Detect which cell encompasses the target text, then output its [x, y] center coordinate. 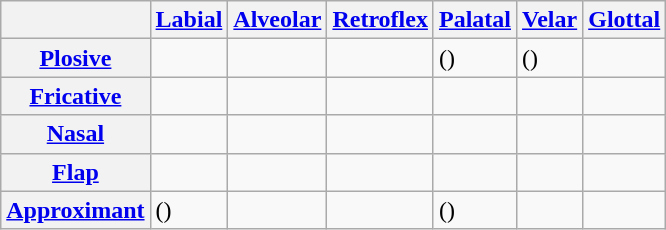
Alveolar [278, 20]
Retroflex [380, 20]
Approximant [76, 210]
Palatal [474, 20]
Velar [550, 20]
Flap [76, 172]
Fricative [76, 96]
Glottal [624, 20]
Labial [189, 20]
Plosive [76, 58]
Nasal [76, 134]
